From the cell containing the given text, extract its center point as [x, y] coordinate. 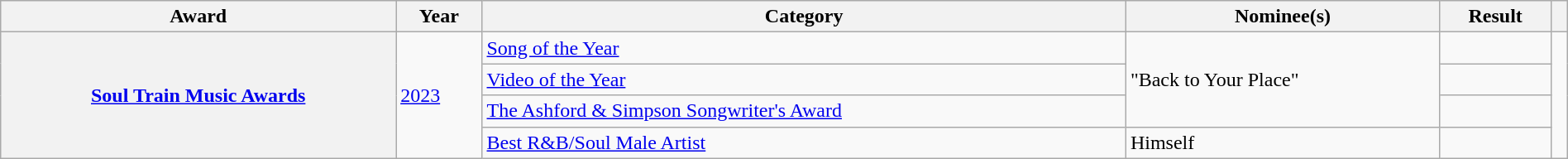
Year [439, 17]
2023 [439, 95]
Video of the Year [804, 79]
Best R&B/Soul Male Artist [804, 142]
Song of the Year [804, 48]
Nominee(s) [1282, 17]
Award [198, 17]
Category [804, 17]
Result [1495, 17]
"Back to Your Place" [1282, 79]
Soul Train Music Awards [198, 95]
The Ashford & Simpson Songwriter's Award [804, 111]
Himself [1282, 142]
